Determine the (x, y) coordinate at the center of the cell enclosing the given text.  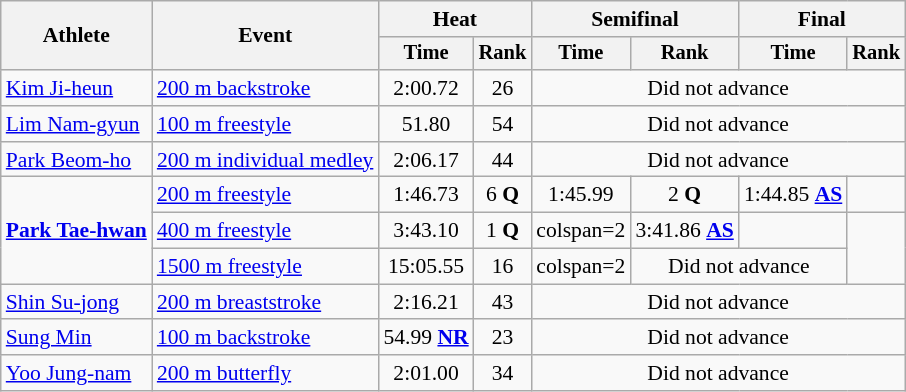
1:45.99 (580, 195)
200 m breaststroke (266, 302)
3:41.86 AS (684, 231)
Semifinal (635, 19)
44 (503, 160)
Park Beom-ho (76, 160)
2:00.72 (426, 88)
34 (503, 373)
Event (266, 36)
200 m individual medley (266, 160)
54.99 NR (426, 338)
Yoo Jung-nam (76, 373)
2 Q (684, 195)
43 (503, 302)
16 (503, 267)
100 m freestyle (266, 124)
1:46.73 (426, 195)
Shin Su-jong (76, 302)
51.80 (426, 124)
23 (503, 338)
Heat (454, 19)
1:44.85 AS (793, 195)
200 m butterfly (266, 373)
1 Q (503, 231)
6 Q (503, 195)
Final (822, 19)
2:16.21 (426, 302)
Kim Ji-heun (76, 88)
26 (503, 88)
400 m freestyle (266, 231)
Sung Min (76, 338)
200 m freestyle (266, 195)
100 m backstroke (266, 338)
Athlete (76, 36)
2:06.17 (426, 160)
2:01.00 (426, 373)
200 m backstroke (266, 88)
1500 m freestyle (266, 267)
54 (503, 124)
Park Tae-hwan (76, 230)
15:05.55 (426, 267)
3:43.10 (426, 231)
Lim Nam-gyun (76, 124)
